Extract the [x, y] coordinate from the center of the cell holding the provided text.  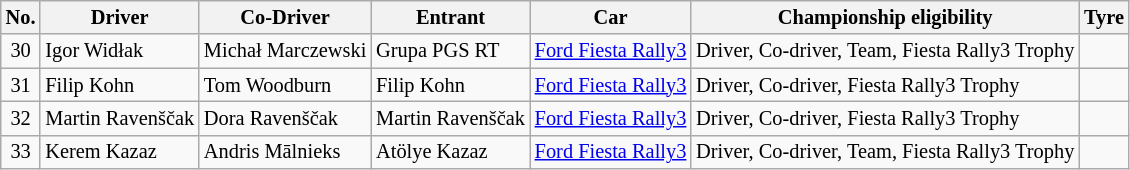
Michał Marczewski [285, 51]
Kerem Kazaz [120, 152]
Igor Widłak [120, 51]
No. [21, 17]
Championship eligibility [885, 17]
Co-Driver [285, 17]
Dora Ravenščak [285, 118]
30 [21, 51]
Atölye Kazaz [450, 152]
Driver [120, 17]
31 [21, 85]
Entrant [450, 17]
32 [21, 118]
Car [610, 17]
Grupa PGS RT [450, 51]
Tyre [1104, 17]
Andris Mālnieks [285, 152]
Tom Woodburn [285, 85]
33 [21, 152]
